Scan for the cell matching the given text and deliver its [x, y] coordinate at center. 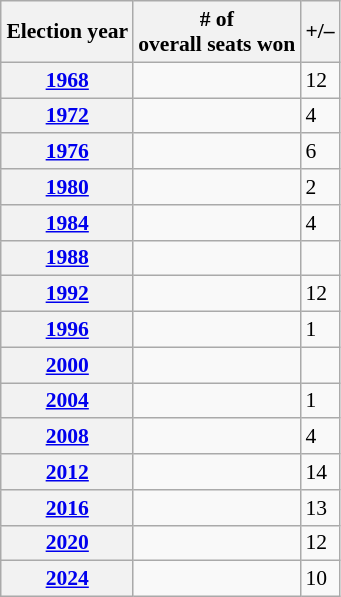
2020 [67, 543]
2012 [67, 472]
+/– [320, 32]
1968 [67, 80]
2008 [67, 436]
2 [320, 187]
14 [320, 472]
1976 [67, 151]
1992 [67, 294]
1996 [67, 329]
1988 [67, 258]
6 [320, 151]
# ofoverall seats won [216, 32]
Election year [67, 32]
1984 [67, 222]
2024 [67, 579]
10 [320, 579]
1980 [67, 187]
13 [320, 507]
2016 [67, 507]
1972 [67, 116]
2004 [67, 400]
2000 [67, 365]
